Scan for the cell matching the given text and deliver its [x, y] coordinate at center. 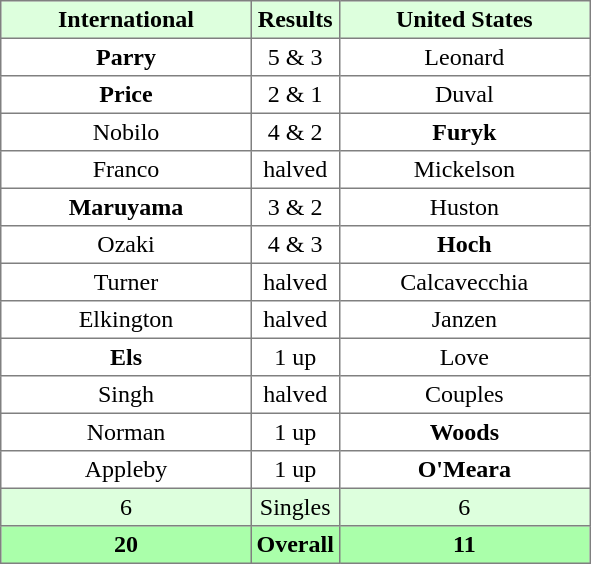
5 & 3 [295, 57]
International [126, 20]
Turner [126, 282]
Singles [295, 507]
Parry [126, 57]
Calcavecchia [464, 282]
20 [126, 545]
Franco [126, 170]
Nobilo [126, 132]
Janzen [464, 320]
Mickelson [464, 170]
3 & 2 [295, 207]
Couples [464, 395]
Duval [464, 95]
Results [295, 20]
Els [126, 357]
4 & 3 [295, 245]
Overall [295, 545]
Huston [464, 207]
Furyk [464, 132]
Appleby [126, 470]
4 & 2 [295, 132]
Maruyama [126, 207]
Hoch [464, 245]
Leonard [464, 57]
United States [464, 20]
Norman [126, 432]
Singh [126, 395]
Elkington [126, 320]
Woods [464, 432]
11 [464, 545]
2 & 1 [295, 95]
O'Meara [464, 470]
Price [126, 95]
Love [464, 357]
Ozaki [126, 245]
